Return the [X, Y] coordinate for the center point of the cell that contains the specified text.  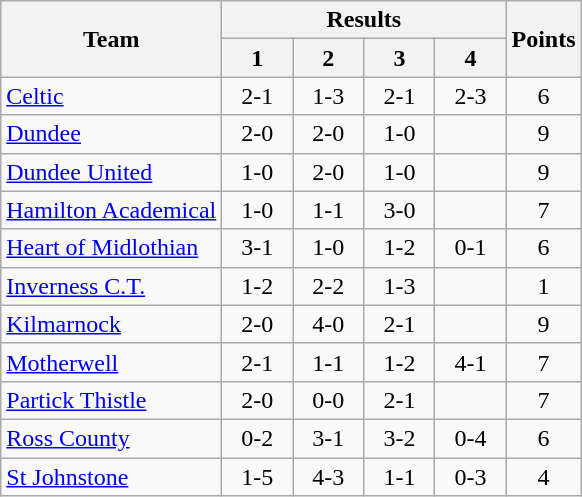
Points [544, 39]
Dundee United [112, 172]
0-1 [470, 248]
4-0 [328, 324]
0-4 [470, 438]
St Johnstone [112, 477]
Heart of Midlothian [112, 248]
2 [328, 58]
Ross County [112, 438]
0-0 [328, 400]
Partick Thistle [112, 400]
Team [112, 39]
Results [364, 20]
Inverness C.T. [112, 286]
Celtic [112, 96]
4-3 [328, 477]
2-2 [328, 286]
3 [400, 58]
3-0 [400, 210]
0-3 [470, 477]
2-3 [470, 96]
0-2 [258, 438]
Dundee [112, 134]
Motherwell [112, 362]
Kilmarnock [112, 324]
Hamilton Academical [112, 210]
3-2 [400, 438]
4-1 [470, 362]
1-5 [258, 477]
